Detect which cell encompasses the target text, then output its (X, Y) center coordinate. 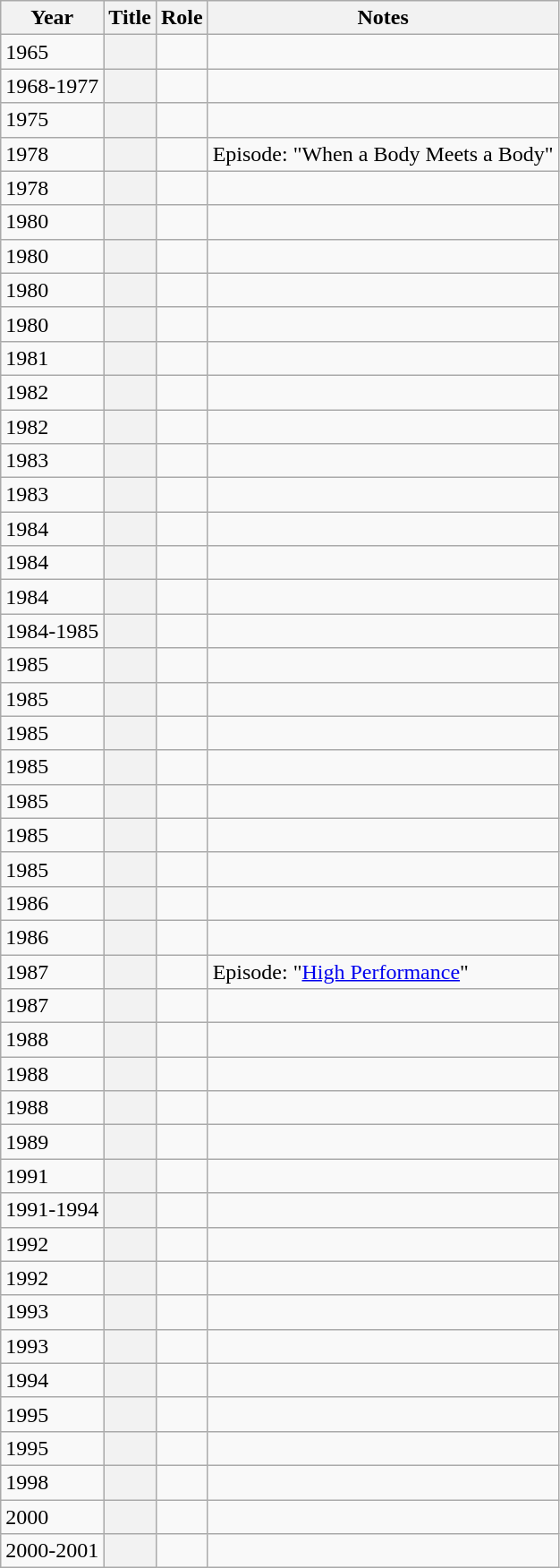
1975 (52, 120)
1989 (52, 1142)
Notes (383, 18)
1965 (52, 52)
1981 (52, 358)
1968-1977 (52, 86)
Year (52, 18)
Role (182, 18)
2000-2001 (52, 1551)
2000 (52, 1517)
1991-1994 (52, 1210)
1994 (52, 1380)
Episode: "When a Body Meets a Body" (383, 154)
Episode: "High Performance" (383, 971)
Title (131, 18)
1984-1985 (52, 631)
1991 (52, 1176)
1998 (52, 1482)
